Capture the cell that displays the provided text and extract its (x, y) central coordinate. 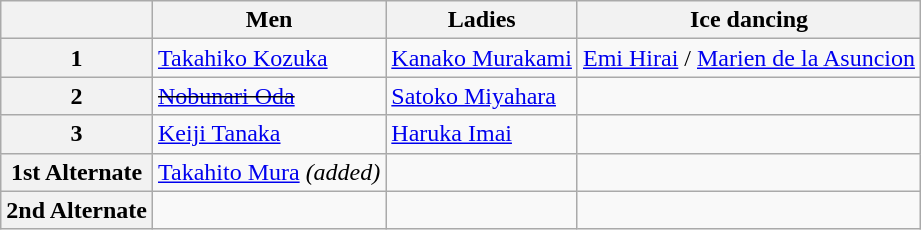
1 (77, 58)
Kanako Murakami (482, 58)
Nobunari Oda (268, 96)
Ice dancing (748, 20)
Ladies (482, 20)
2 (77, 96)
Men (268, 20)
Takahiko Kozuka (268, 58)
Satoko Miyahara (482, 96)
Keiji Tanaka (268, 134)
1st Alternate (77, 172)
Takahito Mura (added) (268, 172)
2nd Alternate (77, 210)
3 (77, 134)
Haruka Imai (482, 134)
Emi Hirai / Marien de la Asuncion (748, 58)
